Locate the cell with the specified text and output its [x, y] center coordinate. 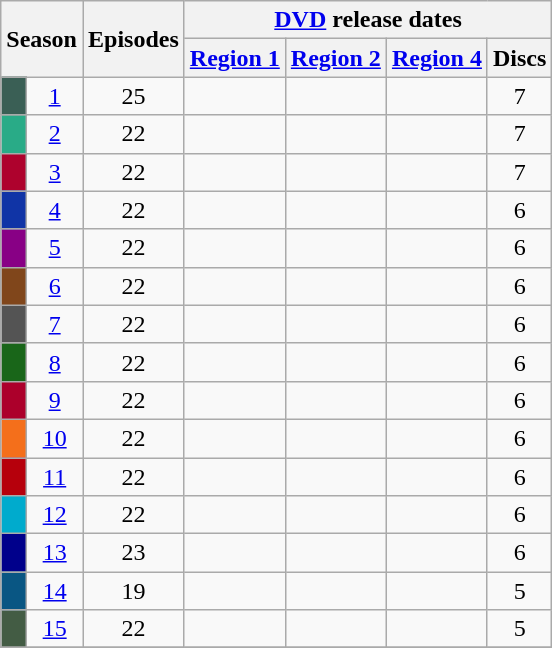
13 [55, 553]
Region 4 [436, 58]
25 [133, 96]
3 [55, 172]
11 [55, 477]
12 [55, 515]
10 [55, 438]
2 [55, 134]
Region 1 [234, 58]
19 [133, 591]
Season [42, 39]
Region 2 [336, 58]
Discs [519, 58]
15 [55, 629]
8 [55, 362]
23 [133, 553]
DVD release dates [368, 20]
14 [55, 591]
9 [55, 400]
4 [55, 210]
1 [55, 96]
Episodes [133, 39]
